Return the (x, y) coordinate for the center point of the cell that contains the specified text.  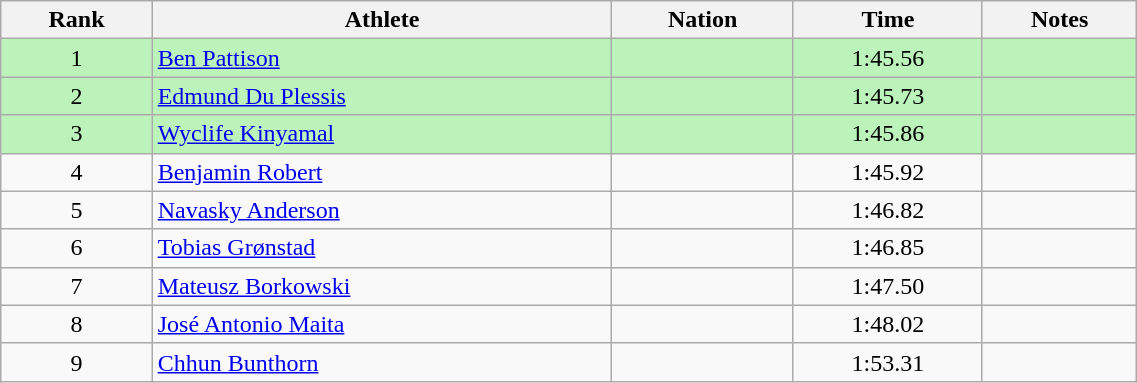
9 (76, 362)
Chhun Bunthorn (382, 362)
1:47.50 (888, 286)
Ben Pattison (382, 58)
Time (888, 20)
1:53.31 (888, 362)
1:46.82 (888, 210)
2 (76, 96)
José Antonio Maita (382, 324)
5 (76, 210)
1:48.02 (888, 324)
Tobias Grønstad (382, 248)
1:46.85 (888, 248)
4 (76, 172)
Nation (702, 20)
Rank (76, 20)
7 (76, 286)
1 (76, 58)
Athlete (382, 20)
Wyclife Kinyamal (382, 134)
Mateusz Borkowski (382, 286)
1:45.92 (888, 172)
1:45.56 (888, 58)
Navasky Anderson (382, 210)
Benjamin Robert (382, 172)
1:45.73 (888, 96)
3 (76, 134)
6 (76, 248)
Notes (1059, 20)
8 (76, 324)
Edmund Du Plessis (382, 96)
1:45.86 (888, 134)
